Capture the cell that displays the provided text and extract its [X, Y] central coordinate. 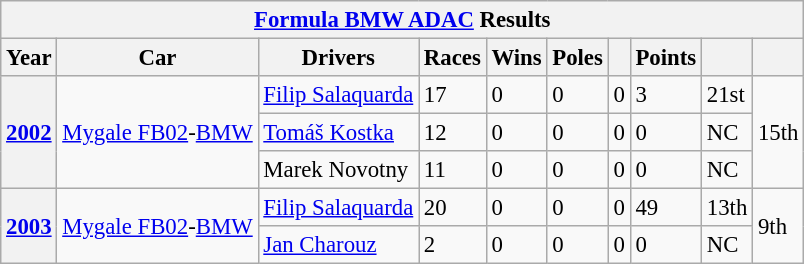
9th [778, 226]
Marek Novotny [338, 170]
Points [666, 58]
Car [158, 58]
11 [453, 170]
2002 [29, 132]
2003 [29, 226]
Formula BMW ADAC Results [402, 20]
Wins [516, 58]
Drivers [338, 58]
Jan Charouz [338, 245]
21st [728, 95]
49 [666, 208]
Poles [578, 58]
13th [728, 208]
Races [453, 58]
2 [453, 245]
17 [453, 95]
15th [778, 132]
Year [29, 58]
12 [453, 133]
20 [453, 208]
Tomáš Kostka [338, 133]
3 [666, 95]
